For the text-containing cell, return its midpoint in (x, y) coordinate format. 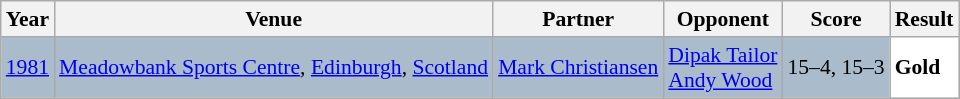
Partner (578, 19)
Meadowbank Sports Centre, Edinburgh, Scotland (274, 68)
Dipak Tailor Andy Wood (722, 68)
15–4, 15–3 (836, 68)
Result (924, 19)
1981 (28, 68)
Score (836, 19)
Gold (924, 68)
Year (28, 19)
Mark Christiansen (578, 68)
Opponent (722, 19)
Venue (274, 19)
